Pinpoint the cell where the given text exists, returning its [X, Y] midpoint coordinate. 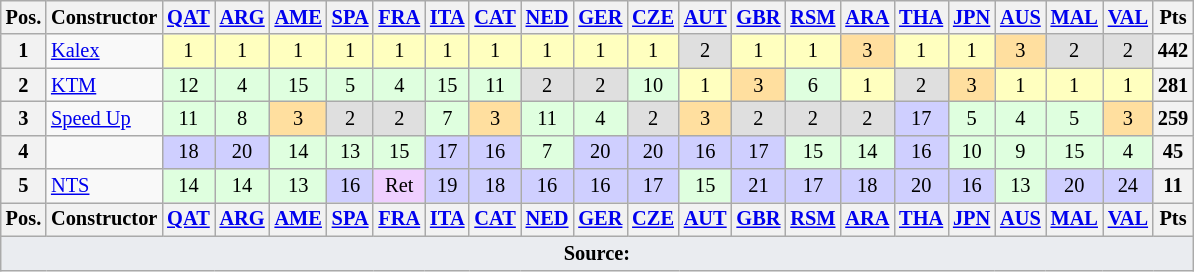
281 [1173, 85]
6 [812, 85]
KTM [104, 85]
Speed Up [104, 118]
24 [1128, 186]
442 [1173, 51]
21 [759, 186]
45 [1173, 152]
8 [242, 118]
12 [188, 85]
259 [1173, 118]
Kalex [104, 51]
NTS [104, 186]
Source: [597, 253]
Ret [399, 186]
9 [1020, 152]
19 [447, 186]
